Output the [x, y] coordinate of the center of the cell containing the given text.  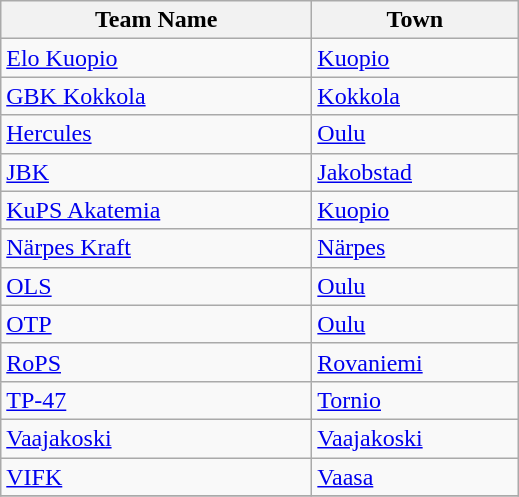
OTP [156, 324]
Kokkola [415, 96]
OLS [156, 286]
TP-47 [156, 400]
Vaasa [415, 477]
Hercules [156, 134]
Town [415, 20]
Elo Kuopio [156, 58]
Närpes [415, 248]
JBK [156, 172]
Närpes Kraft [156, 248]
KuPS Akatemia [156, 210]
GBK Kokkola [156, 96]
VIFK [156, 477]
Jakobstad [415, 172]
RoPS [156, 362]
Rovaniemi [415, 362]
Team Name [156, 20]
Tornio [415, 400]
